Identify which cell holds the provided text, then report its (X, Y) central coordinate. 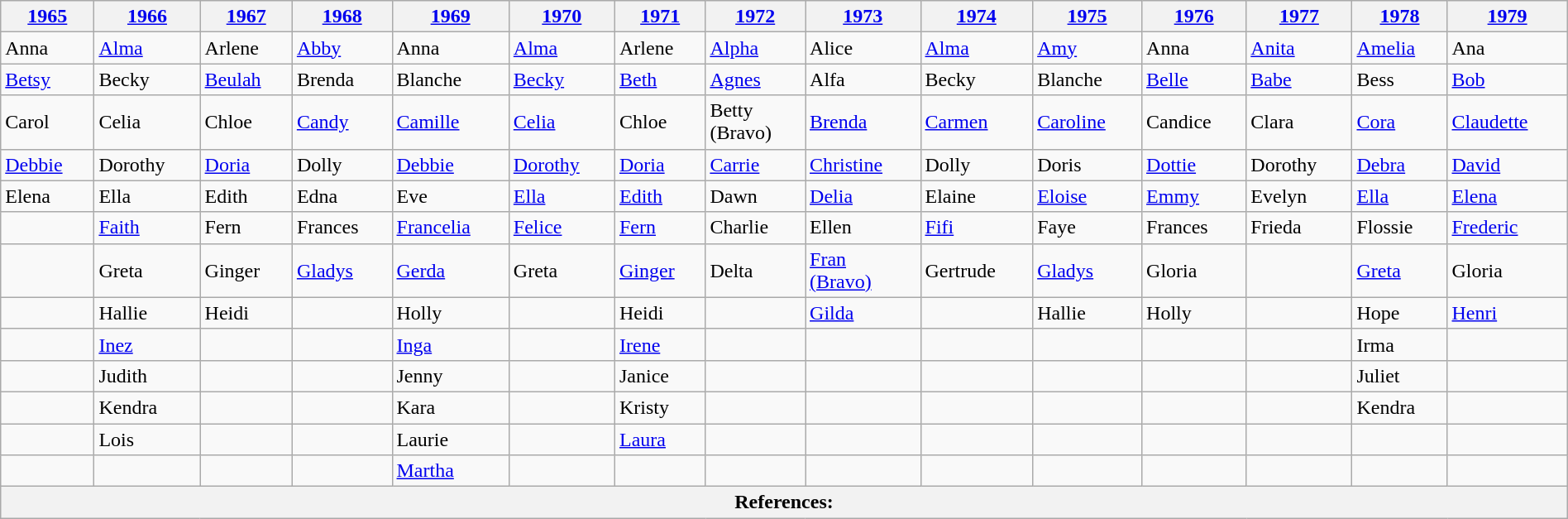
Janice (660, 376)
Doris (1088, 165)
Faith (147, 228)
1974 (977, 17)
1972 (756, 17)
Irma (1399, 344)
Fifi (977, 228)
Fran(Bravo) (863, 270)
Belle (1194, 79)
Gilda (863, 313)
Felice (562, 228)
Abby (342, 48)
Candy (342, 123)
1969 (450, 17)
Edna (342, 196)
Alfa (863, 79)
Kristy (660, 407)
Carrie (756, 165)
Frederic (1507, 228)
1968 (342, 17)
Camille (450, 123)
1973 (863, 17)
Ellen (863, 228)
Laurie (450, 440)
Frieda (1299, 228)
Lois (147, 440)
Amy (1088, 48)
Bob (1507, 79)
1975 (1088, 17)
References: (784, 502)
Delia (863, 196)
Francelia (450, 228)
1965 (48, 17)
1976 (1194, 17)
Evelyn (1299, 196)
Dawn (756, 196)
Juliet (1399, 376)
1967 (246, 17)
Beulah (246, 79)
Beth (660, 79)
Alpha (756, 48)
1970 (562, 17)
Jenny (450, 376)
Inez (147, 344)
Anita (1299, 48)
Faye (1088, 228)
1978 (1399, 17)
Ana (1507, 48)
Laura (660, 440)
Eloise (1088, 196)
Elaine (977, 196)
Christine (863, 165)
Betsy (48, 79)
Judith (147, 376)
Claudette (1507, 123)
Kara (450, 407)
Caroline (1088, 123)
Inga (450, 344)
Gertrude (977, 270)
1979 (1507, 17)
Agnes (756, 79)
Debra (1399, 165)
Hope (1399, 313)
Charlie (756, 228)
1966 (147, 17)
1971 (660, 17)
Irene (660, 344)
Flossie (1399, 228)
Delta (756, 270)
Dottie (1194, 165)
David (1507, 165)
Bess (1399, 79)
Cora (1399, 123)
Eve (450, 196)
Martha (450, 471)
Carmen (977, 123)
1977 (1299, 17)
Candice (1194, 123)
Betty(Bravo) (756, 123)
Carol (48, 123)
Amelia (1399, 48)
Alice (863, 48)
Emmy (1194, 196)
Gerda (450, 270)
Clara (1299, 123)
Babe (1299, 79)
Henri (1507, 313)
